Search for the cell housing the specified text and yield its (X, Y) center coordinate. 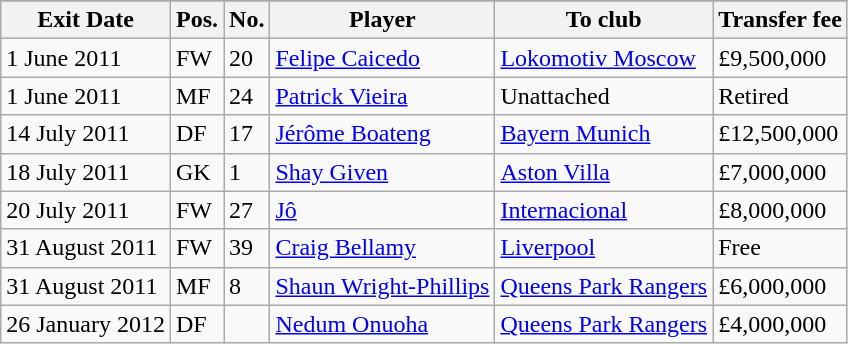
Jérôme Boateng (382, 134)
14 July 2011 (86, 134)
Transfer fee (780, 20)
Jô (382, 210)
Retired (780, 96)
Nedum Onuoha (382, 324)
Free (780, 248)
Patrick Vieira (382, 96)
Player (382, 20)
£8,000,000 (780, 210)
20 July 2011 (86, 210)
Internacional (604, 210)
20 (247, 58)
GK (196, 172)
Felipe Caicedo (382, 58)
£7,000,000 (780, 172)
£12,500,000 (780, 134)
Bayern Munich (604, 134)
No. (247, 20)
Lokomotiv Moscow (604, 58)
Craig Bellamy (382, 248)
£9,500,000 (780, 58)
£6,000,000 (780, 286)
To club (604, 20)
18 July 2011 (86, 172)
Shay Given (382, 172)
39 (247, 248)
1 (247, 172)
27 (247, 210)
Shaun Wright-Phillips (382, 286)
Liverpool (604, 248)
26 January 2012 (86, 324)
Pos. (196, 20)
£4,000,000 (780, 324)
17 (247, 134)
Exit Date (86, 20)
Unattached (604, 96)
Aston Villa (604, 172)
8 (247, 286)
24 (247, 96)
